Extract the (x, y) coordinate from the center of the cell holding the provided text.  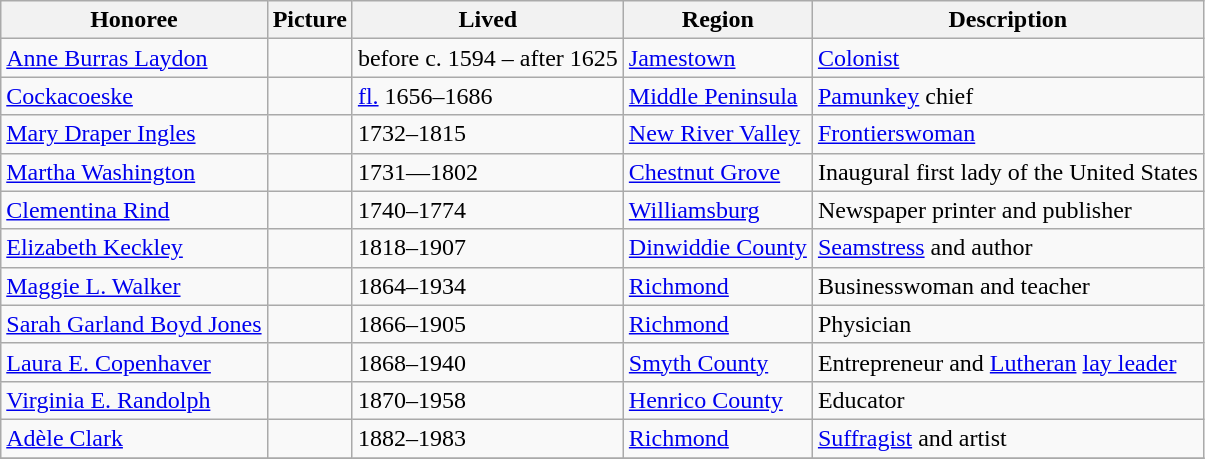
Entrepreneur and Lutheran lay leader (1008, 362)
1740–1774 (488, 210)
1818–1907 (488, 248)
1882–1983 (488, 438)
Businesswoman and teacher (1008, 286)
Lived (488, 20)
Williamsburg (718, 210)
Dinwiddie County (718, 248)
Frontierswoman (1008, 134)
1870–1958 (488, 400)
1868–1940 (488, 362)
1731—1802 (488, 172)
1866–1905 (488, 324)
Smyth County (718, 362)
New River Valley (718, 134)
Pamunkey chief (1008, 96)
Physician (1008, 324)
fl. 1656–1686 (488, 96)
1732–1815 (488, 134)
Honoree (134, 20)
Laura E. Copenhaver (134, 362)
Adèle Clark (134, 438)
Cockacoeske (134, 96)
Suffragist and artist (1008, 438)
Mary Draper Ingles (134, 134)
Inaugural first lady of the United States (1008, 172)
Sarah Garland Boyd Jones (134, 324)
Description (1008, 20)
Anne Burras Laydon (134, 58)
Clementina Rind (134, 210)
Henrico County (718, 400)
1864–1934 (488, 286)
Middle Peninsula (718, 96)
Virginia E. Randolph (134, 400)
Maggie L. Walker (134, 286)
Chestnut Grove (718, 172)
Colonist (1008, 58)
Martha Washington (134, 172)
Picture (310, 20)
Educator (1008, 400)
Elizabeth Keckley (134, 248)
Jamestown (718, 58)
Newspaper printer and publisher (1008, 210)
before c. 1594 – after 1625 (488, 58)
Region (718, 20)
Seamstress and author (1008, 248)
